Scan for the cell matching the given text and deliver its (X, Y) coordinate at center. 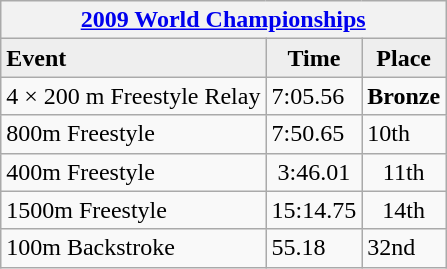
15:14.75 (314, 210)
100m Backstroke (134, 248)
32nd (404, 248)
7:05.56 (314, 96)
Place (404, 58)
11th (404, 172)
14th (404, 210)
800m Freestyle (134, 134)
Event (134, 58)
7:50.65 (314, 134)
400m Freestyle (134, 172)
Time (314, 58)
1500m Freestyle (134, 210)
2009 World Championships (224, 20)
4 × 200 m Freestyle Relay (134, 96)
Bronze (404, 96)
3:46.01 (314, 172)
55.18 (314, 248)
10th (404, 134)
